Capture the cell that displays the provided text and extract its (X, Y) central coordinate. 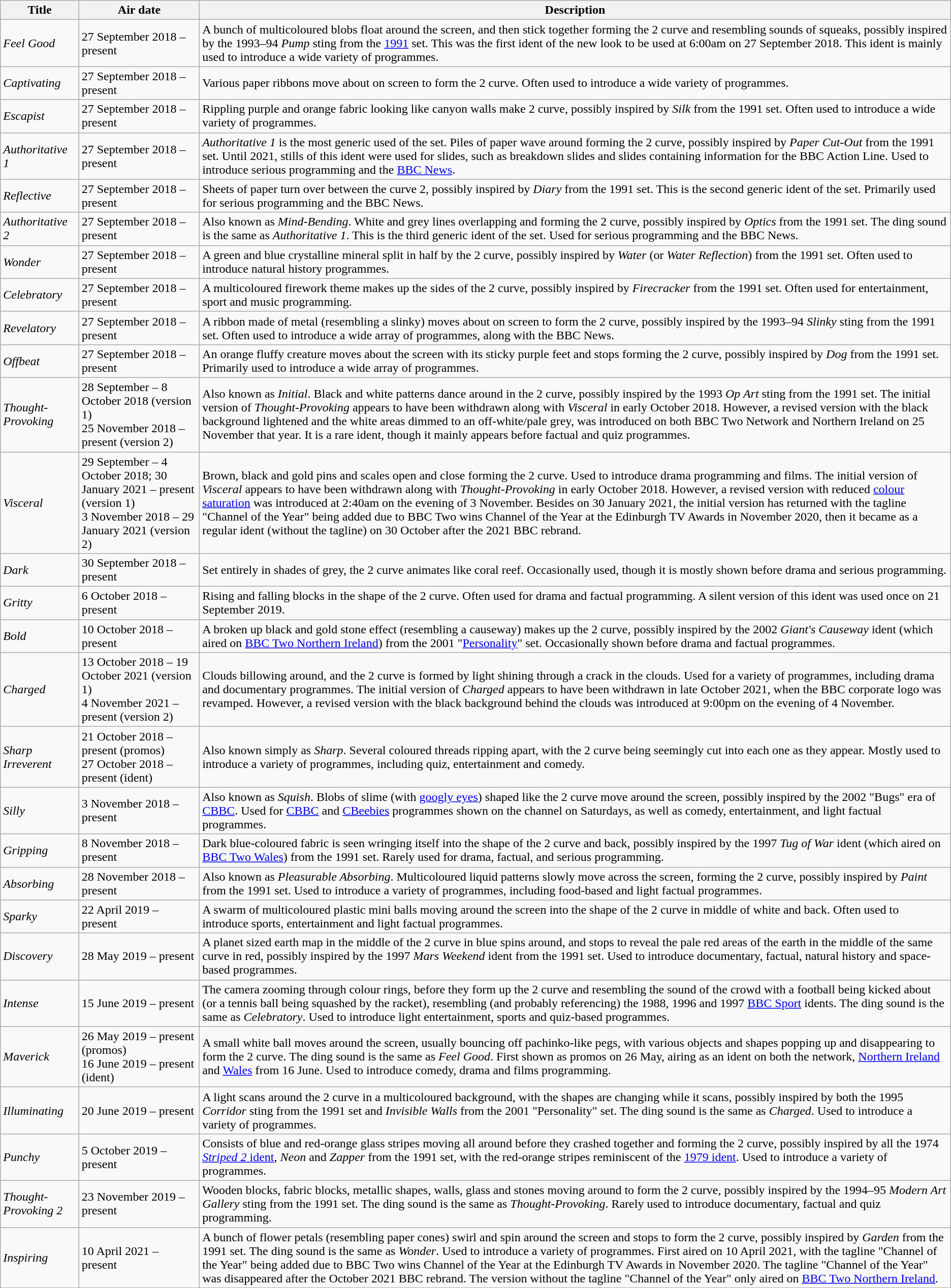
Absorbing (40, 884)
23 November 2019 – present (139, 1204)
Celebratory (40, 295)
29 September – 4 October 2018; 30 January 2021 – present (version 1)3 November 2018 – 29 January 2021 (version 2) (139, 503)
30 September 2018 – present (139, 570)
6 October 2018 – present (139, 603)
Thought-Provoking 2 (40, 1204)
Bold (40, 636)
Reflective (40, 196)
Air date (139, 10)
Punchy (40, 1157)
20 June 2019 – present (139, 1110)
26 May 2019 – present (promos) 16 June 2019 – present (ident) (139, 1056)
10 October 2018 – present (139, 636)
Feel Good (40, 43)
Gripping (40, 850)
28 May 2019 – present (139, 956)
Discovery (40, 956)
13 October 2018 – 19 October 2021 (version 1)4 November 2021 – present (version 2) (139, 690)
Gritty (40, 603)
8 November 2018 – present (139, 850)
Captivating (40, 83)
15 June 2019 – present (139, 1003)
Sharp Irreverent (40, 757)
3 November 2018 – present (139, 811)
21 October 2018 – present (promos)27 October 2018 – present (ident) (139, 757)
Charged (40, 690)
Authoritative 2 (40, 229)
22 April 2019 – present (139, 916)
Escapist (40, 116)
Maverick (40, 1056)
Dark (40, 570)
Inspiring (40, 1258)
Description (575, 10)
10 April 2021 – present (139, 1258)
Illuminating (40, 1110)
5 October 2019 – present (139, 1157)
Silly (40, 811)
Visceral (40, 503)
Intense (40, 1003)
28 November 2018 – present (139, 884)
Thought-Provoking (40, 414)
Offbeat (40, 361)
Title (40, 10)
Various paper ribbons move about on screen to form the 2 curve. Often used to introduce a wide variety of programmes. (575, 83)
Authoritative 1 (40, 156)
Revelatory (40, 328)
Wonder (40, 262)
28 September – 8 October 2018 (version 1)25 November 2018 – present (version 2) (139, 414)
Sparky (40, 916)
